Capture the cell that displays the provided text and extract its (x, y) central coordinate. 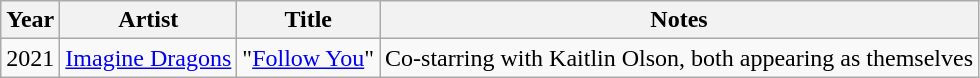
Notes (680, 20)
Title (308, 20)
Artist (148, 20)
Co-starring with Kaitlin Olson, both appearing as themselves (680, 58)
2021 (30, 58)
Year (30, 20)
Imagine Dragons (148, 58)
"Follow You" (308, 58)
